Locate the cell with the specified text and output its (X, Y) center coordinate. 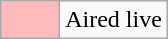
Aired live (114, 20)
